Search for the cell housing the specified text and yield its [X, Y] center coordinate. 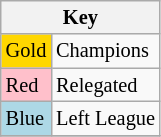
Relegated [106, 85]
Blue [26, 118]
Red [26, 85]
Champions [106, 51]
Gold [26, 51]
Key [80, 17]
Left League [106, 118]
